From the cell containing the given text, extract its center point as (X, Y) coordinate. 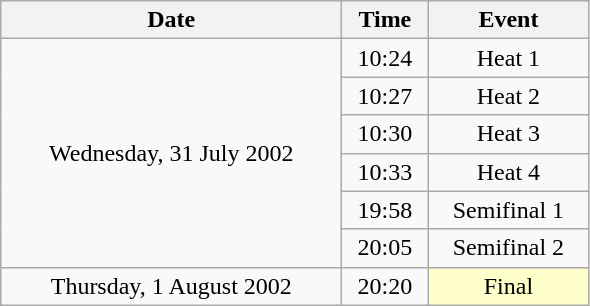
Wednesday, 31 July 2002 (172, 153)
Thursday, 1 August 2002 (172, 286)
19:58 (385, 210)
10:30 (385, 134)
20:20 (385, 286)
10:27 (385, 96)
Final (508, 286)
Semifinal 1 (508, 210)
Semifinal 2 (508, 248)
Heat 4 (508, 172)
Heat 1 (508, 58)
10:33 (385, 172)
10:24 (385, 58)
Event (508, 20)
Heat 2 (508, 96)
Heat 3 (508, 134)
Time (385, 20)
20:05 (385, 248)
Date (172, 20)
